From the cell containing the given text, extract its center point as [X, Y] coordinate. 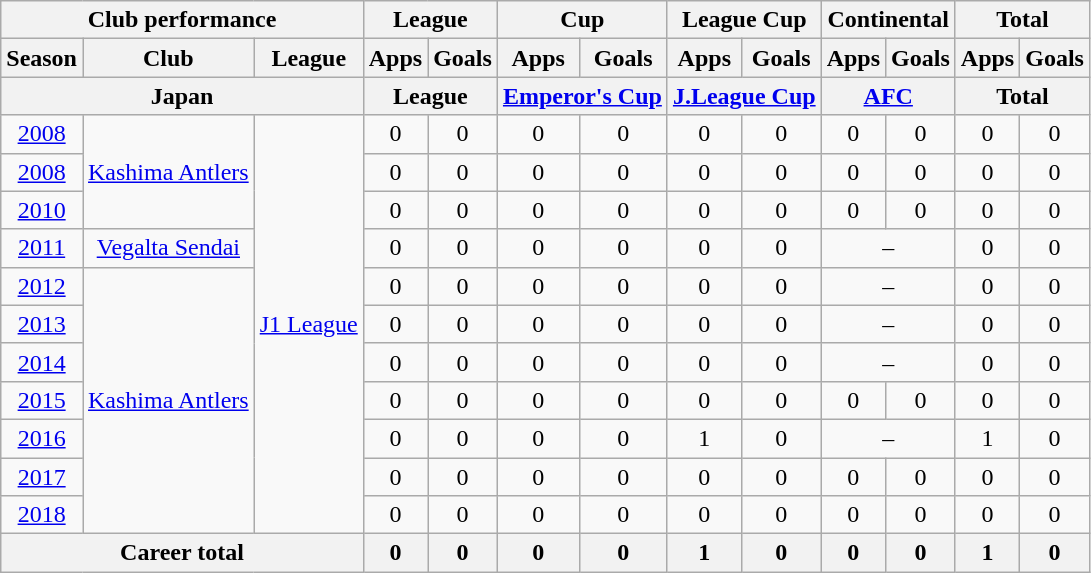
Club [168, 58]
2018 [42, 515]
2011 [42, 248]
Cup [582, 20]
Career total [182, 553]
Emperor's Cup [582, 96]
Season [42, 58]
Continental [888, 20]
Club performance [182, 20]
2012 [42, 286]
2017 [42, 477]
2010 [42, 210]
2014 [42, 362]
Japan [182, 96]
AFC [888, 96]
2015 [42, 400]
J1 League [308, 324]
Vegalta Sendai [168, 248]
2013 [42, 324]
League Cup [744, 20]
J.League Cup [744, 96]
2016 [42, 438]
